Output the [X, Y] coordinate of the center of the cell containing the given text.  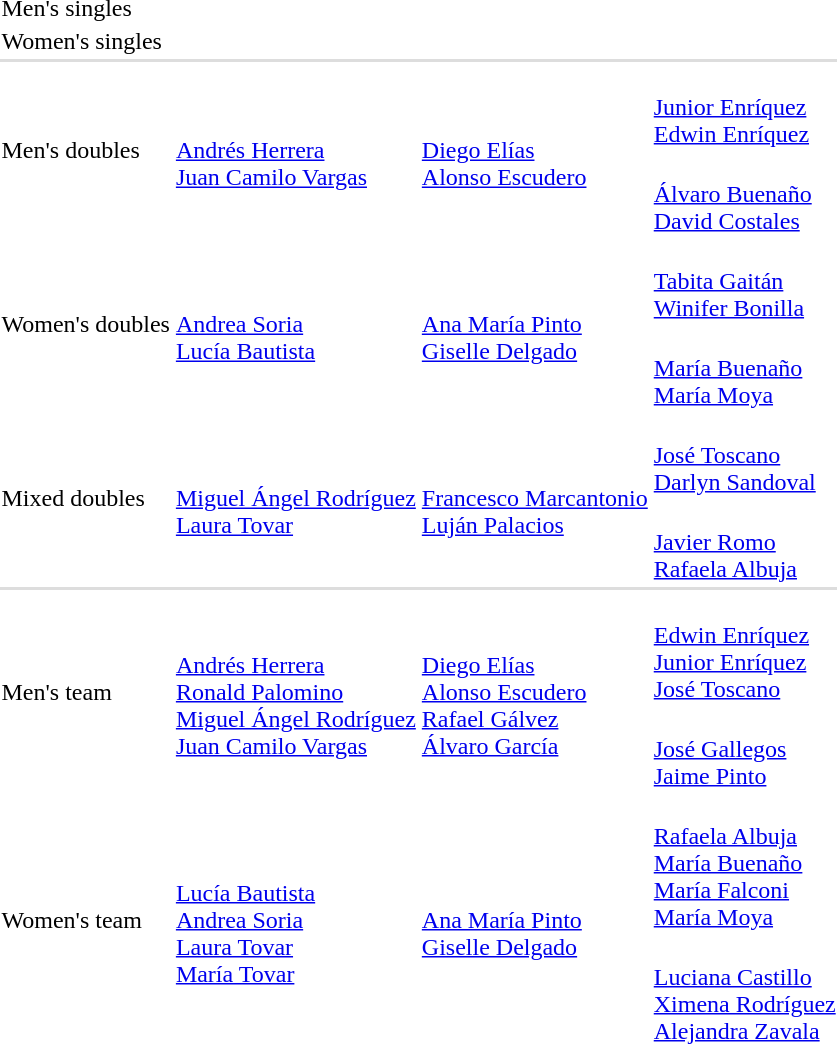
Andrés HerreraJuan Camilo Vargas [296, 150]
Rafaela AlbujaMaría BuenañoMaría FalconiMaría Moya [744, 863]
Ana María PintoGiselle Delgado [534, 324]
Junior EnríquezEdwin Enríquez [744, 107]
Diego ElíasAlonso Escudero [534, 150]
Tabita GaitánWinifer Bonilla [744, 281]
Mixed doubles [86, 498]
Andrés HerreraRonald PalominoMiguel Ángel RodríguezJuan Camilo Vargas [296, 692]
Women's doubles [86, 324]
Francesco MarcantonioLuján Palacios [534, 498]
Álvaro BuenañoDavid Costales [744, 194]
Diego ElíasAlonso EscuderoRafael GálvezÁlvaro García [534, 692]
Men's doubles [86, 150]
María BuenañoMaría Moya [744, 368]
Men's team [86, 692]
José ToscanoDarlyn Sandoval [744, 455]
Women's singles [86, 41]
Miguel Ángel RodríguezLaura Tovar [296, 498]
Andrea SoriaLucía Bautista [296, 324]
Javier RomoRafaela Albuja [744, 542]
Edwin EnríquezJunior EnríquezJosé Toscano [744, 648]
José GallegosJaime Pinto [744, 749]
